Locate the cell with the specified text and output its (X, Y) center coordinate. 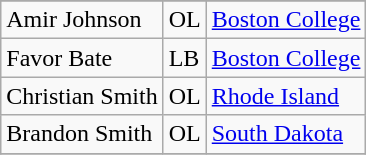
Christian Smith (82, 96)
LB (184, 58)
Favor Bate (82, 58)
South Dakota (286, 134)
Brandon Smith (82, 134)
Amir Johnson (82, 20)
Rhode Island (286, 96)
